Detect which cell encompasses the target text, then output its (X, Y) center coordinate. 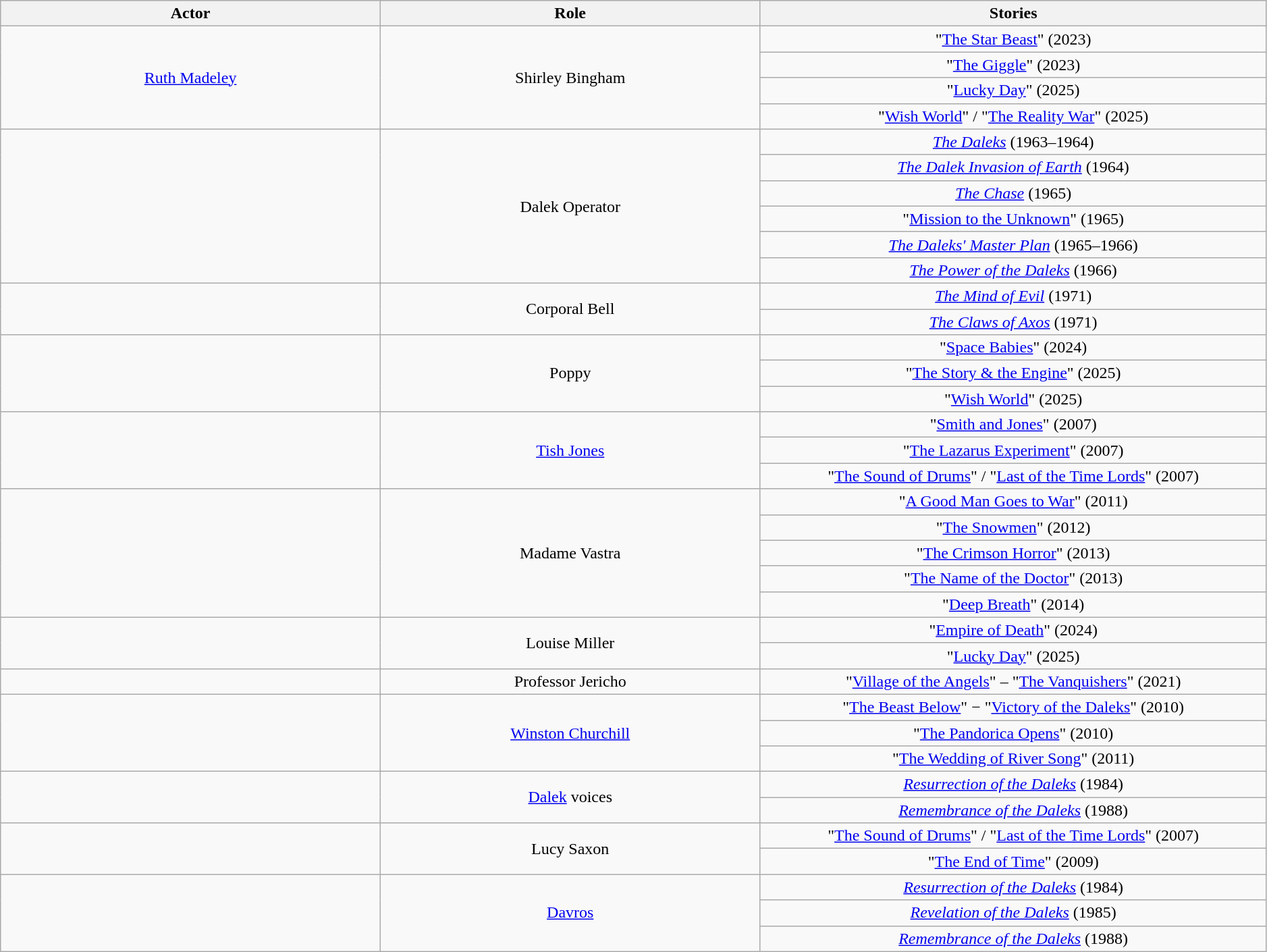
The Daleks' Master Plan (1965–1966) (1013, 244)
Stories (1013, 14)
"Empire of Death" (2024) (1013, 630)
"The End of Time" (2009) (1013, 862)
Revelation of the Daleks (1985) (1013, 913)
"Deep Breath" (2014) (1013, 604)
"The Snowmen" (2012) (1013, 527)
"The Beast Below" − "Victory of the Daleks" (2010) (1013, 707)
Corporal Bell (570, 309)
"Mission to the Unknown" (1965) (1013, 219)
The Power of the Daleks (1966) (1013, 270)
"Wish World" (2025) (1013, 399)
"Wish World" / "The Reality War" (2025) (1013, 116)
Winston Churchill (570, 733)
"The Star Beast" (2023) (1013, 39)
"A Good Man Goes to War" (2011) (1013, 502)
The Claws of Axos (1971) (1013, 322)
Role (570, 14)
"The Lazarus Experiment" (2007) (1013, 450)
Professor Jericho (570, 681)
"Space Babies" (2024) (1013, 348)
"The Crimson Horror" (2013) (1013, 553)
Ruth Madeley (190, 78)
Dalek voices (570, 797)
"The Name of the Doctor" (2013) (1013, 579)
The Daleks (1963–1964) (1013, 142)
Poppy (570, 373)
"The Pandorica Opens" (2010) (1013, 733)
"Village of the Angels" – "The Vanquishers" (2021) (1013, 681)
Madame Vastra (570, 553)
"The Giggle" (2023) (1013, 65)
"The Wedding of River Song" (2011) (1013, 759)
The Mind of Evil (1971) (1013, 296)
The Dalek Invasion of Earth (1964) (1013, 167)
Lucy Saxon (570, 849)
Davros (570, 913)
"The Story & the Engine" (2025) (1013, 373)
Tish Jones (570, 450)
Louise Miller (570, 643)
Shirley Bingham (570, 78)
The Chase (1965) (1013, 193)
"Smith and Jones" (2007) (1013, 425)
Actor (190, 14)
Dalek Operator (570, 206)
